Search for the cell housing the specified text and yield its [X, Y] center coordinate. 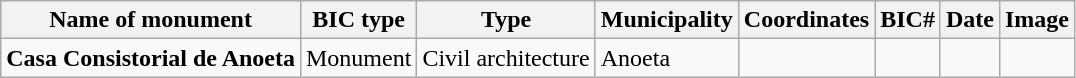
Type [506, 20]
BIC# [908, 20]
Monument [358, 58]
Civil architecture [506, 58]
Image [1036, 20]
Coordinates [806, 20]
Name of monument [151, 20]
BIC type [358, 20]
Anoeta [666, 58]
Municipality [666, 20]
Casa Consistorial de Anoeta [151, 58]
Date [970, 20]
